Find where the given text appears and provide that cell's center as (X, Y) coordinate. 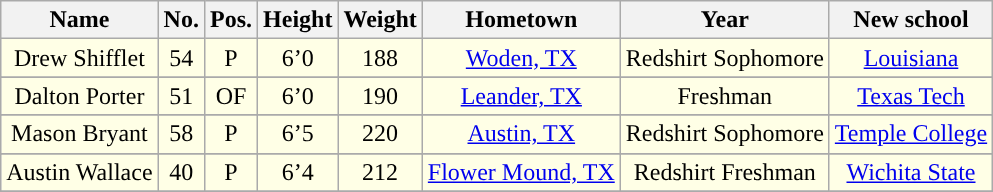
Texas Tech (910, 96)
Weight (380, 20)
Temple College (910, 134)
Dalton Porter (80, 96)
51 (181, 96)
Flower Mound, TX (521, 172)
6’5 (298, 134)
Austin Wallace (80, 172)
No. (181, 20)
Louisiana (910, 58)
Mason Bryant (80, 134)
Hometown (521, 20)
OF (230, 96)
212 (380, 172)
Wichita State (910, 172)
Austin, TX (521, 134)
Pos. (230, 20)
40 (181, 172)
Redshirt Freshman (724, 172)
58 (181, 134)
Drew Shifflet (80, 58)
Woden, TX (521, 58)
6’4 (298, 172)
Freshman (724, 96)
Name (80, 20)
188 (380, 58)
220 (380, 134)
Height (298, 20)
Leander, TX (521, 96)
54 (181, 58)
Year (724, 20)
New school (910, 20)
190 (380, 96)
